Extract the (x, y) coordinate from the center of the cell holding the provided text.  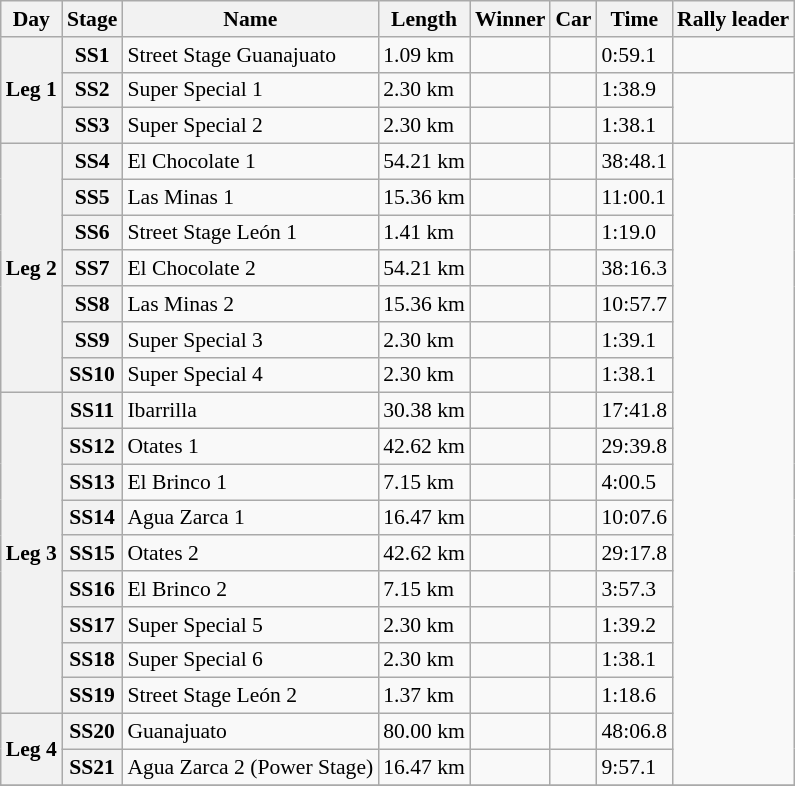
Rally leader (733, 19)
11:00.1 (634, 197)
10:57.7 (634, 304)
SS4 (92, 162)
Name (250, 19)
80.00 km (424, 732)
SS6 (92, 233)
SS8 (92, 304)
SS12 (92, 447)
1:19.0 (634, 233)
Winner (510, 19)
Agua Zarca 2 (Power Stage) (250, 767)
SS9 (92, 340)
1.41 km (424, 233)
1.37 km (424, 696)
Time (634, 19)
SS1 (92, 55)
1.09 km (424, 55)
El Chocolate 2 (250, 269)
17:41.8 (634, 411)
SS5 (92, 197)
Agua Zarca 1 (250, 518)
SS7 (92, 269)
SS21 (92, 767)
Super Special 3 (250, 340)
SS11 (92, 411)
Car (573, 19)
9:57.1 (634, 767)
Super Special 2 (250, 126)
0:59.1 (634, 55)
Day (32, 19)
10:07.6 (634, 518)
38:48.1 (634, 162)
SS3 (92, 126)
Super Special 1 (250, 90)
SS18 (92, 660)
48:06.8 (634, 732)
SS16 (92, 589)
1:39.2 (634, 625)
SS15 (92, 554)
SS14 (92, 518)
29:39.8 (634, 447)
Super Special 6 (250, 660)
SS20 (92, 732)
Street Stage Guanajuato (250, 55)
Length (424, 19)
Otates 2 (250, 554)
El Brinco 2 (250, 589)
Ibarrilla (250, 411)
Leg 2 (32, 268)
Leg 4 (32, 750)
Las Minas 2 (250, 304)
Leg 3 (32, 554)
3:57.3 (634, 589)
SS10 (92, 375)
1:38.9 (634, 90)
Guanajuato (250, 732)
Stage (92, 19)
Leg 1 (32, 90)
29:17.8 (634, 554)
Otates 1 (250, 447)
El Brinco 1 (250, 482)
SS17 (92, 625)
30.38 km (424, 411)
1:18.6 (634, 696)
Super Special 5 (250, 625)
SS19 (92, 696)
SS13 (92, 482)
1:39.1 (634, 340)
4:00.5 (634, 482)
Las Minas 1 (250, 197)
SS2 (92, 90)
Street Stage León 1 (250, 233)
Street Stage León 2 (250, 696)
El Chocolate 1 (250, 162)
Super Special 4 (250, 375)
38:16.3 (634, 269)
